Output the [x, y] coordinate of the center of the cell containing the given text.  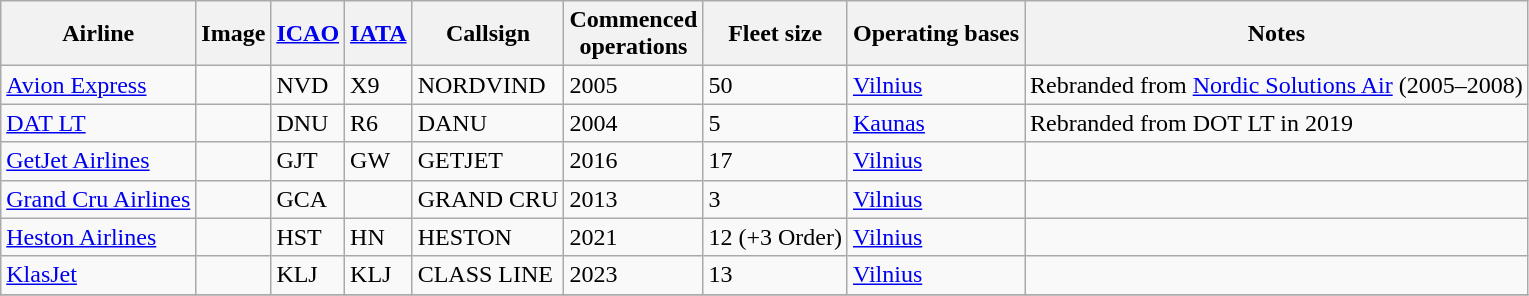
17 [776, 161]
Callsign [488, 34]
KlasJet [98, 275]
GETJET [488, 161]
DANU [488, 123]
Operating bases [936, 34]
Notes [1277, 34]
2004 [634, 123]
2023 [634, 275]
GW [379, 161]
2021 [634, 237]
NORDVIND [488, 85]
X9 [379, 85]
GRAND CRU [488, 199]
CLASS LINE [488, 275]
HESTON [488, 237]
Fleet size [776, 34]
2005 [634, 85]
Grand Cru Airlines [98, 199]
2016 [634, 161]
Airline [98, 34]
HN [379, 237]
ICAO [308, 34]
HST [308, 237]
50 [776, 85]
GetJet Airlines [98, 161]
IATA [379, 34]
3 [776, 199]
Heston Airlines [98, 237]
12 (+3 Order) [776, 237]
13 [776, 275]
Kaunas [936, 123]
R6 [379, 123]
2013 [634, 199]
GCA [308, 199]
GJT [308, 161]
Avion Express [98, 85]
Rebranded from Nordic Solutions Air (2005–2008) [1277, 85]
NVD [308, 85]
Image [234, 34]
5 [776, 123]
DAT LT [98, 123]
DNU [308, 123]
Rebranded from DOT LT in 2019 [1277, 123]
Commencedoperations [634, 34]
